Return the (x, y) coordinate for the center point of the cell that contains the specified text.  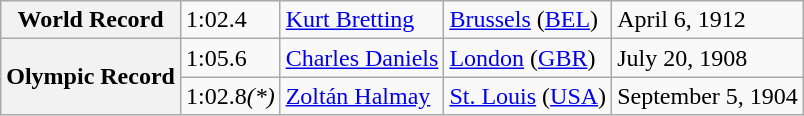
Charles Daniels (362, 58)
St. Louis (USA) (528, 96)
1:05.6 (230, 58)
World Record (91, 20)
July 20, 1908 (708, 58)
Brussels (BEL) (528, 20)
Olympic Record (91, 77)
Zoltán Halmay (362, 96)
September 5, 1904 (708, 96)
London (GBR) (528, 58)
April 6, 1912 (708, 20)
1:02.8(*) (230, 96)
1:02.4 (230, 20)
Kurt Bretting (362, 20)
